Provide the [X, Y] coordinate of the cell's center where the given text is located.  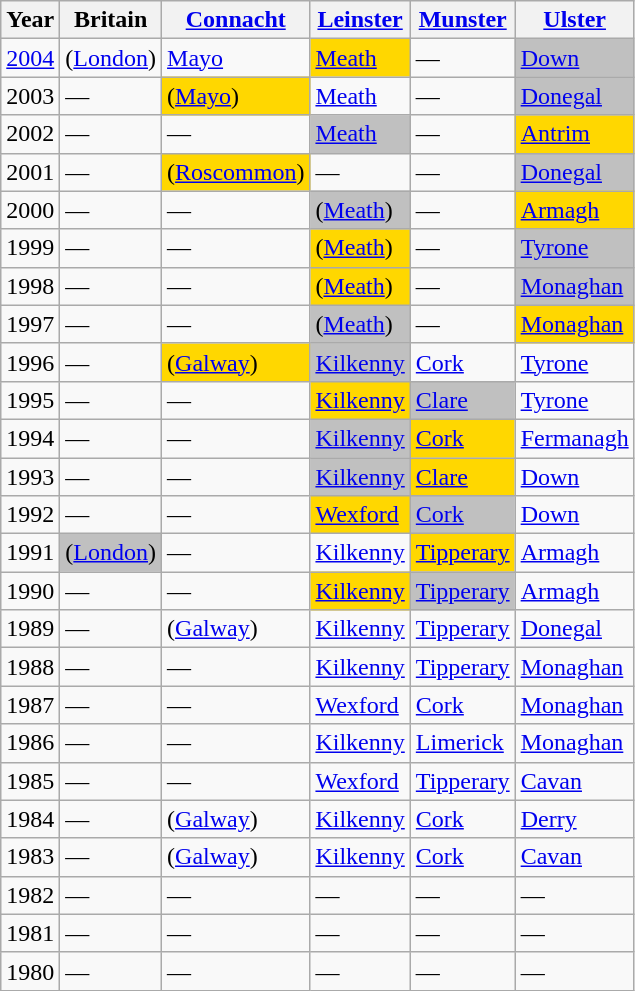
1983 [30, 857]
1999 [30, 248]
1994 [30, 438]
1998 [30, 286]
1980 [30, 971]
Mayo [236, 58]
Derry [574, 819]
2004 [30, 58]
1981 [30, 933]
1995 [30, 400]
1984 [30, 819]
1986 [30, 743]
(Roscommon) [236, 172]
Year [30, 20]
Ulster [574, 20]
1993 [30, 477]
Limerick [462, 743]
1991 [30, 553]
Britain [111, 20]
2003 [30, 96]
1985 [30, 781]
Antrim [574, 134]
1982 [30, 895]
1992 [30, 515]
1997 [30, 324]
Fermanagh [574, 438]
2000 [30, 210]
2001 [30, 172]
Connacht [236, 20]
(Mayo) [236, 96]
1987 [30, 705]
2002 [30, 134]
1988 [30, 667]
1989 [30, 629]
Leinster [360, 20]
1990 [30, 591]
1996 [30, 362]
Munster [462, 20]
